Detect which cell encompasses the target text, then output its (x, y) center coordinate. 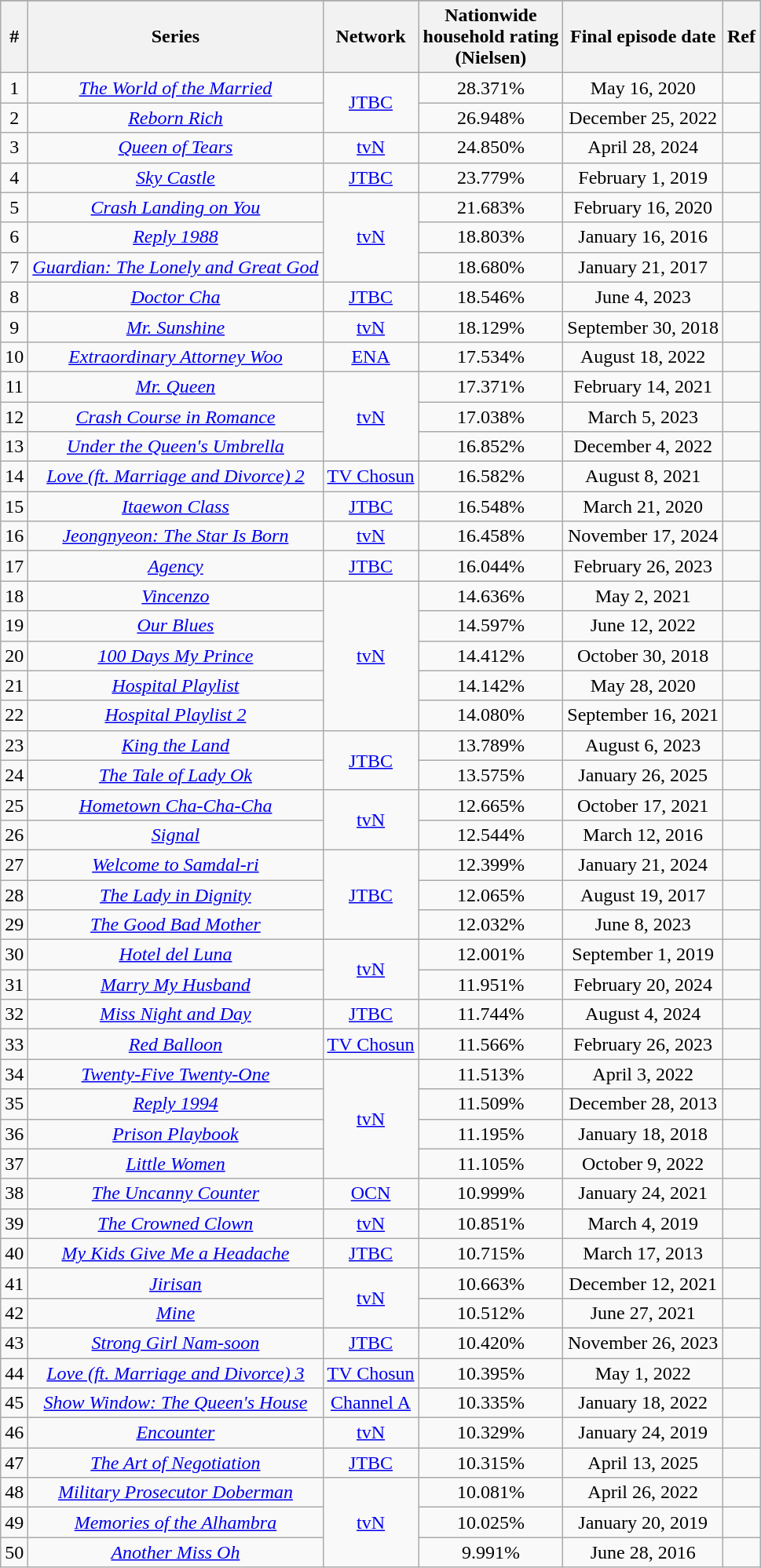
Reply 1994 (176, 1104)
17 (14, 566)
12.065% (491, 894)
32 (14, 1014)
The Good Bad Mother (176, 925)
10.395% (491, 1373)
10.663% (491, 1283)
February 16, 2020 (643, 207)
18.546% (491, 297)
10.715% (491, 1253)
21.683% (491, 207)
26 (14, 835)
June 27, 2021 (643, 1313)
Jirisan (176, 1283)
Encounter (176, 1433)
49 (14, 1522)
44 (14, 1373)
16.852% (491, 447)
Welcome to Samdal-ri (176, 864)
Channel A (371, 1403)
Strong Girl Nam-soon (176, 1343)
22 (14, 715)
28.371% (491, 88)
Hotel del Luna (176, 955)
Prison Playbook (176, 1134)
The Crowned Clown (176, 1223)
12.001% (491, 955)
1 (14, 88)
November 26, 2023 (643, 1343)
17.534% (491, 356)
19 (14, 626)
Doctor Cha (176, 297)
My Kids Give Me a Headache (176, 1253)
Ref (741, 37)
46 (14, 1433)
4 (14, 177)
March 12, 2016 (643, 835)
King the Land (176, 745)
12.544% (491, 835)
16 (14, 536)
April 26, 2022 (643, 1493)
Mr. Sunshine (176, 327)
Marry My Husband (176, 985)
December 28, 2013 (643, 1104)
11.105% (491, 1164)
6 (14, 237)
March 5, 2023 (643, 417)
ENA (371, 356)
11.951% (491, 985)
Little Women (176, 1164)
Mine (176, 1313)
The Art of Negotiation (176, 1463)
11 (14, 386)
27 (14, 864)
14 (14, 477)
January 26, 2025 (643, 775)
18 (14, 596)
33 (14, 1044)
8 (14, 297)
9 (14, 327)
42 (14, 1313)
September 1, 2019 (643, 955)
January 21, 2017 (643, 267)
18.129% (491, 327)
February 14, 2021 (643, 386)
November 17, 2024 (643, 536)
11.509% (491, 1104)
11.513% (491, 1074)
June 4, 2023 (643, 297)
10.081% (491, 1493)
13 (14, 447)
50 (14, 1552)
3 (14, 148)
18.680% (491, 267)
December 12, 2021 (643, 1283)
10.851% (491, 1223)
December 25, 2022 (643, 118)
Another Miss Oh (176, 1552)
April 3, 2022 (643, 1074)
14.597% (491, 626)
Our Blues (176, 626)
26.948% (491, 118)
September 16, 2021 (643, 715)
25 (14, 805)
47 (14, 1463)
16.548% (491, 506)
August 4, 2024 (643, 1014)
10.329% (491, 1433)
August 6, 2023 (643, 745)
12 (14, 417)
Twenty-Five Twenty-One (176, 1074)
Signal (176, 835)
Extraordinary Attorney Woo (176, 356)
The Lady in Dignity (176, 894)
17.038% (491, 417)
12.665% (491, 805)
5 (14, 207)
Hometown Cha-Cha-Cha (176, 805)
January 18, 2022 (643, 1403)
29 (14, 925)
June 28, 2016 (643, 1552)
34 (14, 1074)
January 21, 2024 (643, 864)
June 12, 2022 (643, 626)
23.779% (491, 177)
Queen of Tears (176, 148)
Military Prosecutor Doberman (176, 1493)
Agency (176, 566)
Under the Queen's Umbrella (176, 447)
April 13, 2025 (643, 1463)
Vincenzo (176, 596)
31 (14, 985)
Final episode date (643, 37)
April 28, 2024 (643, 148)
14.636% (491, 596)
Itaewon Class (176, 506)
11.566% (491, 1044)
43 (14, 1343)
August 19, 2017 (643, 894)
Sky Castle (176, 177)
February 1, 2019 (643, 177)
October 17, 2021 (643, 805)
7 (14, 267)
2 (14, 118)
September 30, 2018 (643, 327)
Nationwidehousehold rating(Nielsen) (491, 37)
11.744% (491, 1014)
Hospital Playlist (176, 685)
January 24, 2019 (643, 1433)
14.080% (491, 715)
Reborn Rich (176, 118)
August 18, 2022 (643, 356)
10.025% (491, 1522)
15 (14, 506)
January 18, 2018 (643, 1134)
May 16, 2020 (643, 88)
10.999% (491, 1193)
100 Days My Prince (176, 656)
12.032% (491, 925)
14.142% (491, 685)
December 4, 2022 (643, 447)
40 (14, 1253)
24.850% (491, 148)
Jeongnyeon: The Star Is Born (176, 536)
The Uncanny Counter (176, 1193)
Red Balloon (176, 1044)
11.195% (491, 1134)
10.420% (491, 1343)
August 8, 2021 (643, 477)
March 17, 2013 (643, 1253)
Series (176, 37)
37 (14, 1164)
Network (371, 37)
17.371% (491, 386)
10.315% (491, 1463)
Crash Landing on You (176, 207)
16.582% (491, 477)
The World of the Married (176, 88)
30 (14, 955)
Crash Course in Romance (176, 417)
18.803% (491, 237)
16.458% (491, 536)
23 (14, 745)
# (14, 37)
10.335% (491, 1403)
Hospital Playlist 2 (176, 715)
Love (ft. Marriage and Divorce) 2 (176, 477)
Love (ft. Marriage and Divorce) 3 (176, 1373)
16.044% (491, 566)
24 (14, 775)
41 (14, 1283)
OCN (371, 1193)
January 16, 2016 (643, 237)
May 28, 2020 (643, 685)
35 (14, 1104)
Guardian: The Lonely and Great God (176, 267)
45 (14, 1403)
13.789% (491, 745)
October 30, 2018 (643, 656)
May 2, 2021 (643, 596)
June 8, 2023 (643, 925)
12.399% (491, 864)
28 (14, 894)
38 (14, 1193)
Memories of the Alhambra (176, 1522)
January 20, 2019 (643, 1522)
48 (14, 1493)
March 4, 2019 (643, 1223)
February 20, 2024 (643, 985)
The Tale of Lady Ok (176, 775)
20 (14, 656)
21 (14, 685)
January 24, 2021 (643, 1193)
Reply 1988 (176, 237)
Show Window: The Queen's House (176, 1403)
10.512% (491, 1313)
36 (14, 1134)
Miss Night and Day (176, 1014)
10 (14, 356)
March 21, 2020 (643, 506)
39 (14, 1223)
9.991% (491, 1552)
Mr. Queen (176, 386)
13.575% (491, 775)
October 9, 2022 (643, 1164)
14.412% (491, 656)
May 1, 2022 (643, 1373)
